Determine the [X, Y] coordinate at the center of the cell enclosing the given text.  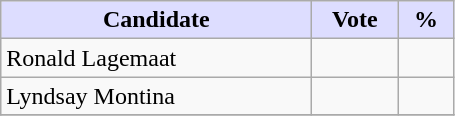
Lyndsay Montina [156, 96]
Candidate [156, 20]
Vote [355, 20]
Ronald Lagemaat [156, 58]
% [426, 20]
